Return [x, y] of the center of cell containing provided text 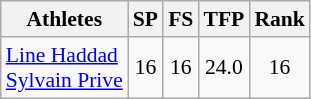
24.0 [224, 68]
FS [180, 19]
Line HaddadSylvain Prive [64, 68]
Athletes [64, 19]
TFP [224, 19]
SP [146, 19]
Rank [280, 19]
